Pinpoint the cell where the given text exists, returning its [X, Y] midpoint coordinate. 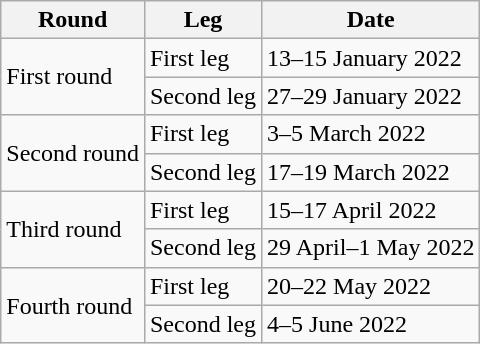
Date [371, 20]
Third round [73, 229]
29 April–1 May 2022 [371, 248]
20–22 May 2022 [371, 286]
First round [73, 77]
4–5 June 2022 [371, 324]
13–15 January 2022 [371, 58]
3–5 March 2022 [371, 134]
Fourth round [73, 305]
Leg [202, 20]
15–17 April 2022 [371, 210]
27–29 January 2022 [371, 96]
Round [73, 20]
Second round [73, 153]
17–19 March 2022 [371, 172]
